From the cell containing the given text, extract its center point as (X, Y) coordinate. 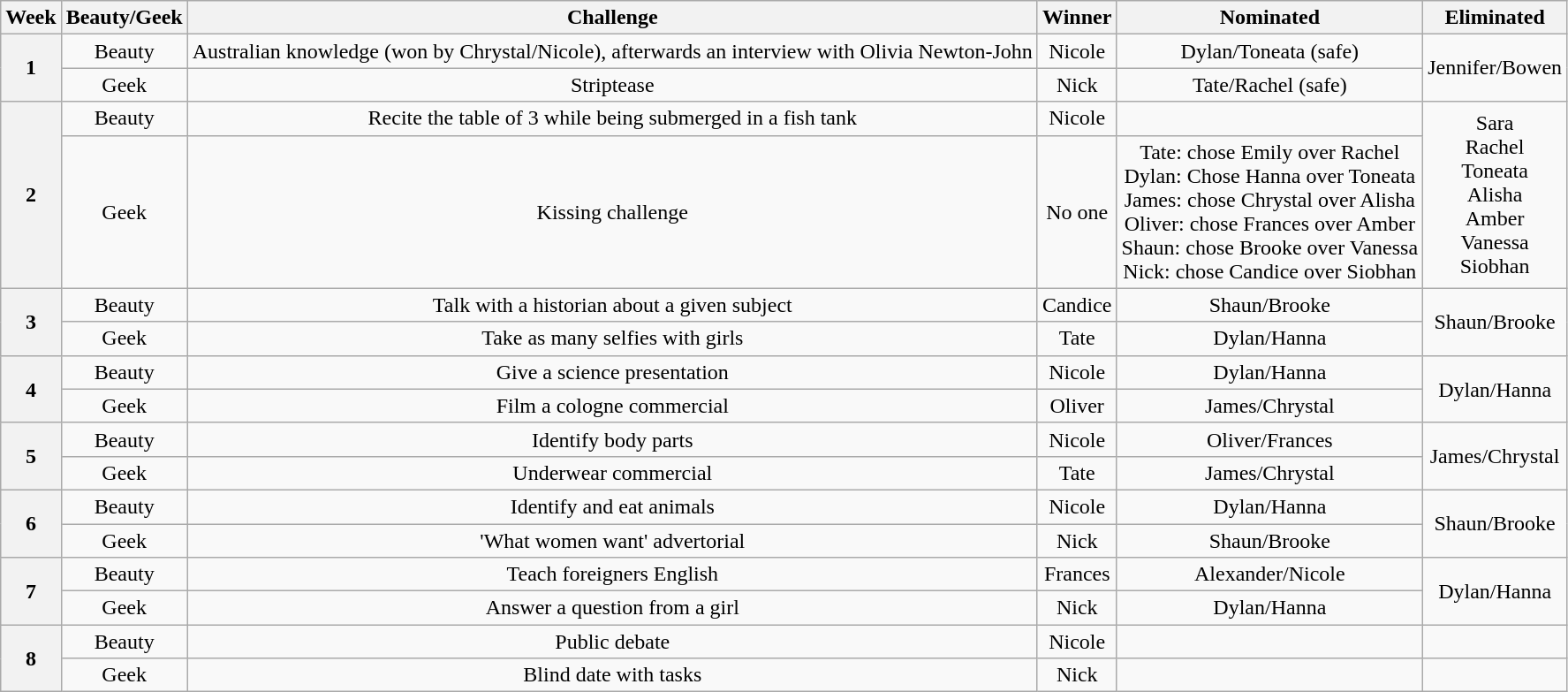
'What women want' advertorial (612, 540)
Identify body parts (612, 439)
Blind date with tasks (612, 675)
8 (31, 658)
Alexander/Nicole (1270, 574)
No one (1077, 212)
Public debate (612, 642)
Oliver (1077, 406)
Beauty/Geek (124, 18)
Film a cologne commercial (612, 406)
Underwear commercial (612, 473)
Teach foreigners English (612, 574)
Answer a question from a girl (612, 608)
4 (31, 389)
Dylan/Toneata (safe) (1270, 51)
Nominated (1270, 18)
Kissing challenge (612, 212)
Identify and eat animals (612, 506)
Week (31, 18)
Candice (1077, 305)
7 (31, 591)
Jennifer/Bowen (1495, 68)
SaraRachelToneataAlishaAmberVanessaSiobhan (1495, 194)
Recite the table of 3 while being submerged in a fish tank (612, 118)
Eliminated (1495, 18)
Give a science presentation (612, 372)
3 (31, 322)
Oliver/Frances (1270, 439)
5 (31, 456)
Take as many selfies with girls (612, 338)
Winner (1077, 18)
Australian knowledge (won by Chrystal/Nicole), afterwards an interview with Olivia Newton-John (612, 51)
Frances (1077, 574)
Striptease (612, 85)
Talk with a historian about a given subject (612, 305)
1 (31, 68)
Tate/Rachel (safe) (1270, 85)
6 (31, 523)
Challenge (612, 18)
2 (31, 194)
